Identify which cell holds the provided text, then report its [X, Y] central coordinate. 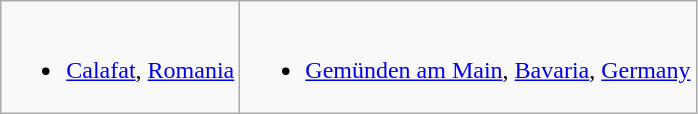
Gemünden am Main, Bavaria, Germany [468, 58]
Calafat, Romania [120, 58]
